Output the (X, Y) coordinate of the center of the cell containing the given text.  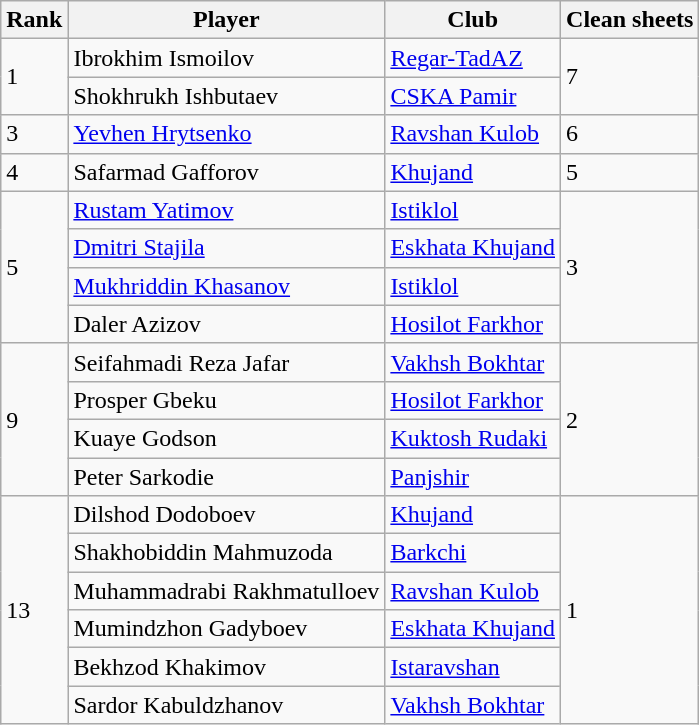
Istaravshan (473, 667)
2 (630, 419)
6 (630, 134)
Bekhzod Khakimov (226, 667)
Kuaye Godson (226, 438)
13 (34, 610)
9 (34, 419)
Kuktosh Rudaki (473, 438)
Seifahmadi Reza Jafar (226, 362)
Mumindzhon Gadyboev (226, 629)
Club (473, 20)
CSKA Pamir (473, 96)
7 (630, 77)
Muhammadrabi Rakhmatulloev (226, 591)
Dmitri Stajila (226, 248)
Shokhrukh Ishbutaev (226, 96)
Prosper Gbeku (226, 400)
Rustam Yatimov (226, 210)
Regar-TadAZ (473, 58)
Dilshod Dodoboev (226, 515)
Shakhobiddin Mahmuzoda (226, 553)
4 (34, 172)
Ibrokhim Ismoilov (226, 58)
Player (226, 20)
Safarmad Gafforov (226, 172)
Panjshir (473, 477)
Rank (34, 20)
Yevhen Hrytsenko (226, 134)
Sardor Kabuldzhanov (226, 705)
Clean sheets (630, 20)
Daler Azizov (226, 324)
Peter Sarkodie (226, 477)
Barkchi (473, 553)
Mukhriddin Khasanov (226, 286)
